Pinpoint the cell where the given text exists, returning its (x, y) midpoint coordinate. 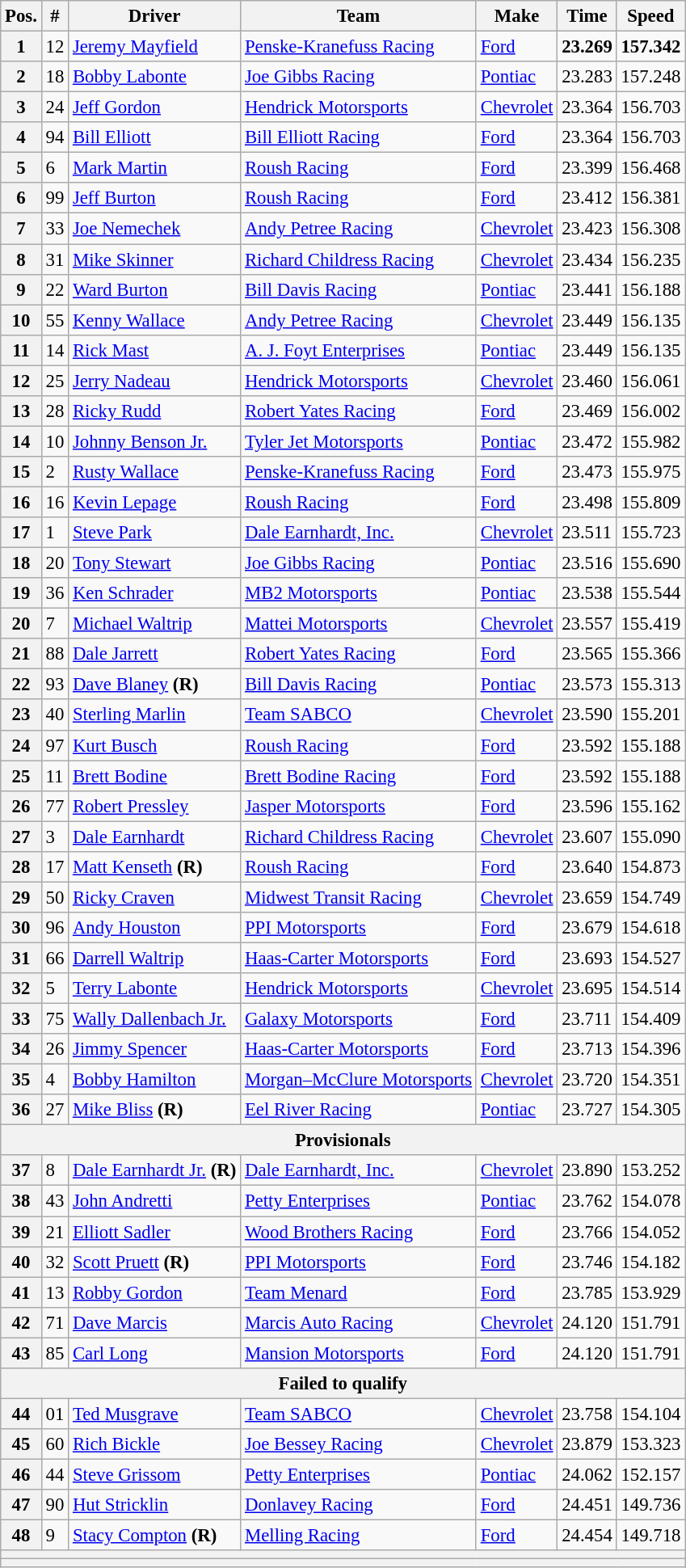
Ward Burton (155, 289)
23.565 (587, 654)
15 (21, 472)
Elliott Sadler (155, 1232)
34 (21, 1049)
Bobby Hamilton (155, 1080)
94 (55, 137)
Failed to qualify (343, 1384)
Jeremy Mayfield (155, 47)
155.313 (651, 685)
155.975 (651, 472)
23.498 (587, 502)
Terry Labonte (155, 988)
Hut Stricklin (155, 1505)
23.590 (587, 715)
155.690 (651, 563)
Brett Bodine (155, 776)
77 (55, 806)
Bill Elliott (155, 137)
153.323 (651, 1444)
156.235 (651, 259)
Galaxy Motorsports (359, 1019)
Andy Houston (155, 928)
23.758 (587, 1414)
Driver (155, 16)
55 (55, 320)
Team (359, 16)
Marcis Auto Racing (359, 1322)
24.062 (587, 1474)
Morgan–McClure Motorsports (359, 1080)
Bill Elliott Racing (359, 137)
Wally Dallenbach Jr. (155, 1019)
23.720 (587, 1080)
Midwest Transit Racing (359, 897)
Dale Earnhardt Jr. (R) (155, 1171)
155.162 (651, 806)
23.879 (587, 1444)
23.713 (587, 1049)
Pos. (21, 16)
155.366 (651, 654)
23.423 (587, 229)
Mike Bliss (R) (155, 1110)
Brett Bodine Racing (359, 776)
66 (55, 958)
23.472 (587, 441)
23.785 (587, 1292)
23.766 (587, 1232)
97 (55, 745)
23.511 (587, 533)
Kurt Busch (155, 745)
39 (21, 1232)
Stacy Compton (R) (155, 1536)
Ted Musgrave (155, 1414)
154.182 (651, 1262)
23.711 (587, 1019)
23.693 (587, 958)
01 (55, 1414)
96 (55, 928)
155.201 (651, 715)
Johnny Benson Jr. (155, 441)
Ricky Craven (155, 897)
Mattei Motorsports (359, 624)
Dale Jarrett (155, 654)
Carl Long (155, 1353)
155.809 (651, 502)
149.736 (651, 1505)
24.451 (587, 1505)
156.061 (651, 381)
Rusty Wallace (155, 472)
99 (55, 198)
Jimmy Spencer (155, 1049)
155.544 (651, 593)
23.538 (587, 593)
23.746 (587, 1262)
23.679 (587, 928)
Melling Racing (359, 1536)
24.454 (587, 1536)
Dave Blaney (R) (155, 685)
155.982 (651, 441)
23.557 (587, 624)
Sterling Marlin (155, 715)
75 (55, 1019)
Mansion Motorsports (359, 1353)
23.762 (587, 1201)
154.618 (651, 928)
Ken Schrader (155, 593)
156.188 (651, 289)
Mark Martin (155, 168)
Darrell Waltrip (155, 958)
154.351 (651, 1080)
154.305 (651, 1110)
Provisionals (343, 1140)
23.434 (587, 259)
John Andretti (155, 1201)
Speed (651, 16)
42 (21, 1322)
A. J. Foyt Enterprises (359, 350)
41 (21, 1292)
Kevin Lepage (155, 502)
23 (21, 715)
47 (21, 1505)
88 (55, 654)
37 (21, 1171)
Ricky Rudd (155, 411)
Make (516, 16)
23.890 (587, 1171)
155.419 (651, 624)
50 (55, 897)
154.078 (651, 1201)
Jerry Nadeau (155, 381)
23.596 (587, 806)
154.052 (651, 1232)
154.873 (651, 867)
Joe Nemechek (155, 229)
Jasper Motorsports (359, 806)
Steve Park (155, 533)
23.283 (587, 77)
23.473 (587, 472)
# (55, 16)
38 (21, 1201)
Kenny Wallace (155, 320)
Rich Bickle (155, 1444)
23.399 (587, 168)
60 (55, 1444)
90 (55, 1505)
Michael Waltrip (155, 624)
MB2 Motorsports (359, 593)
93 (55, 685)
23.441 (587, 289)
23.640 (587, 867)
23.695 (587, 988)
19 (21, 593)
156.308 (651, 229)
152.157 (651, 1474)
Wood Brothers Racing (359, 1232)
155.723 (651, 533)
23.460 (587, 381)
154.514 (651, 988)
Mike Skinner (155, 259)
156.381 (651, 198)
Dale Earnhardt (155, 837)
23.727 (587, 1110)
46 (21, 1474)
48 (21, 1536)
Dave Marcis (155, 1322)
153.252 (651, 1171)
154.527 (651, 958)
154.749 (651, 897)
157.342 (651, 47)
29 (21, 897)
Team Menard (359, 1292)
154.396 (651, 1049)
45 (21, 1444)
Robert Pressley (155, 806)
35 (21, 1080)
154.104 (651, 1414)
Rick Mast (155, 350)
Time (587, 16)
Eel River Racing (359, 1110)
Bobby Labonte (155, 77)
23.412 (587, 198)
85 (55, 1353)
23.573 (587, 685)
Donlavey Racing (359, 1505)
Joe Bessey Racing (359, 1444)
157.248 (651, 77)
23.269 (587, 47)
23.516 (587, 563)
71 (55, 1322)
30 (21, 928)
Tyler Jet Motorsports (359, 441)
Jeff Burton (155, 198)
154.409 (651, 1019)
Tony Stewart (155, 563)
Robby Gordon (155, 1292)
23.659 (587, 897)
Jeff Gordon (155, 107)
155.090 (651, 837)
23.607 (587, 837)
156.002 (651, 411)
Steve Grissom (155, 1474)
149.718 (651, 1536)
Scott Pruett (R) (155, 1262)
153.929 (651, 1292)
Matt Kenseth (R) (155, 867)
156.468 (651, 168)
23.469 (587, 411)
